Detect which cell encompasses the target text, then output its [X, Y] center coordinate. 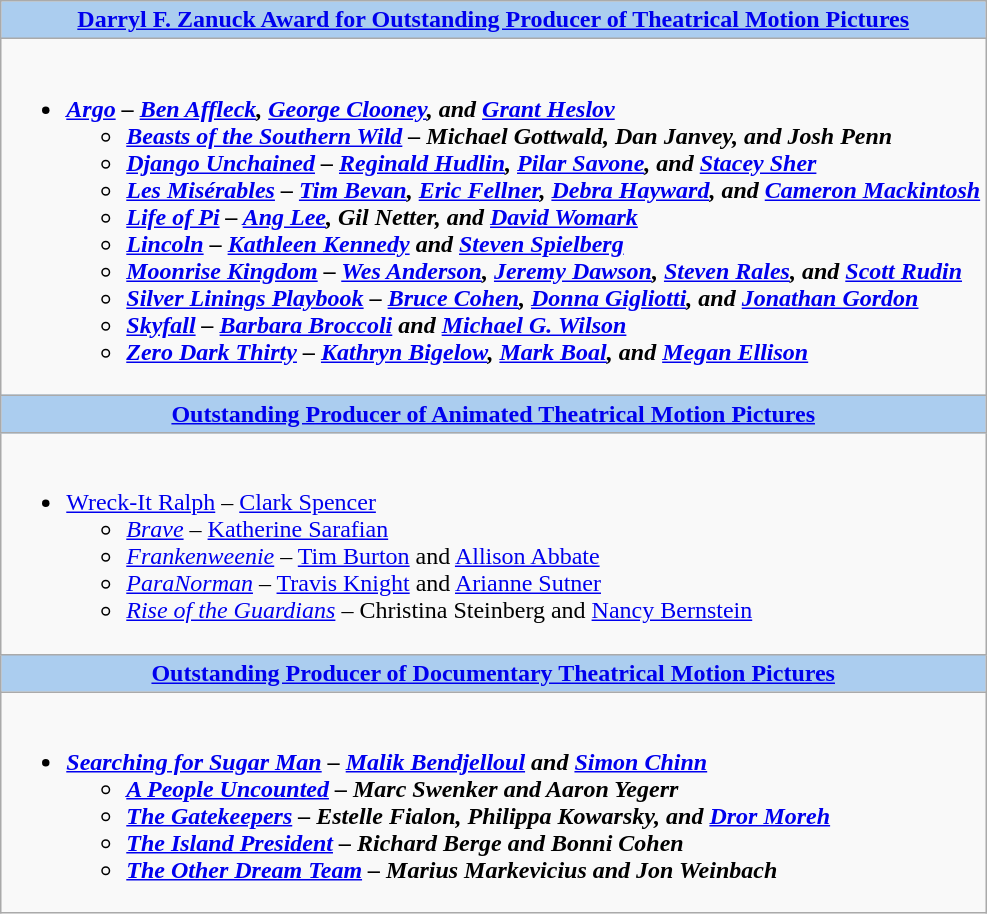
Darryl F. Zanuck Award for Outstanding Producer of Theatrical Motion Pictures [494, 20]
Outstanding Producer of Documentary Theatrical Motion Pictures [494, 673]
Outstanding Producer of Animated Theatrical Motion Pictures [494, 414]
